Determine the [x, y] coordinate at the center of the cell enclosing the given text.  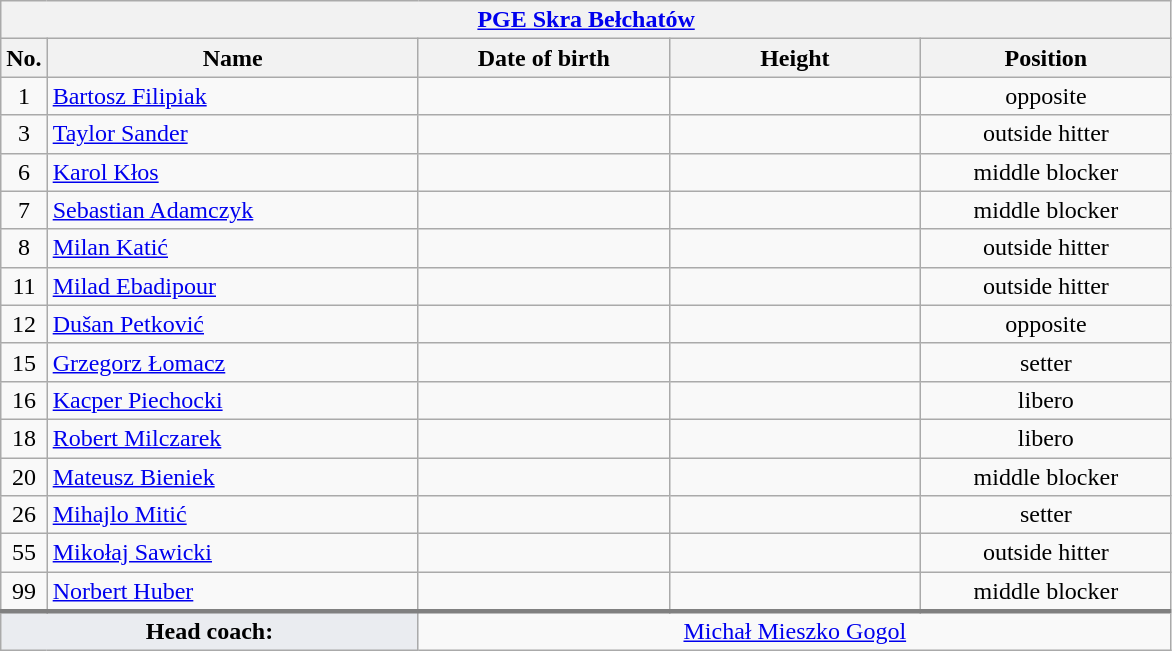
Mihajlo Mitić [232, 515]
Sebastian Adamczyk [232, 210]
Bartosz Filipiak [232, 96]
Robert Milczarek [232, 438]
Taylor Sander [232, 134]
12 [24, 324]
99 [24, 592]
No. [24, 58]
Norbert Huber [232, 592]
Height [794, 58]
Position [1046, 58]
PGE Skra Bełchatów [586, 20]
Head coach: [210, 631]
11 [24, 286]
Michał Mieszko Gogol [794, 631]
Milad Ebadipour [232, 286]
55 [24, 553]
16 [24, 400]
Dušan Petković [232, 324]
20 [24, 477]
Mikołaj Sawicki [232, 553]
1 [24, 96]
3 [24, 134]
15 [24, 362]
Karol Kłos [232, 172]
Date of birth [544, 58]
26 [24, 515]
Mateusz Bieniek [232, 477]
Name [232, 58]
Grzegorz Łomacz [232, 362]
7 [24, 210]
18 [24, 438]
8 [24, 248]
Kacper Piechocki [232, 400]
Milan Katić [232, 248]
6 [24, 172]
